Identify which cell holds the provided text, then report its [x, y] central coordinate. 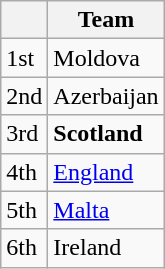
Malta [106, 210]
2nd [24, 96]
Moldova [106, 58]
Ireland [106, 248]
3rd [24, 134]
1st [24, 58]
Scotland [106, 134]
England [106, 172]
Azerbaijan [106, 96]
6th [24, 248]
4th [24, 172]
Team [106, 20]
5th [24, 210]
